From the cell containing the given text, extract its center point as [x, y] coordinate. 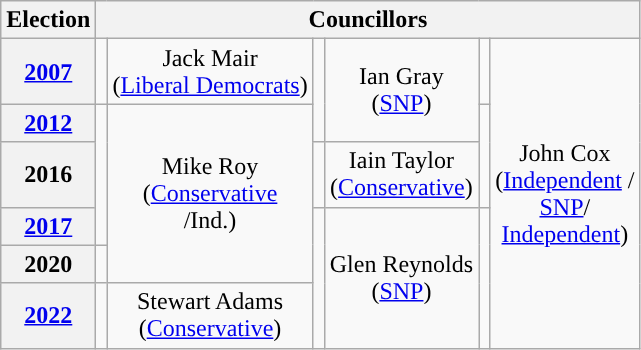
2017 [48, 226]
John Cox(Independent / SNP/Independent) [565, 194]
2022 [48, 316]
2007 [48, 72]
Councillors [368, 20]
2020 [48, 264]
Mike Roy(Conservative/Ind.) [210, 194]
Jack Mair(Liberal Democrats) [210, 72]
Iain Taylor(Conservative) [401, 174]
Election [48, 20]
Ian Gray(SNP) [401, 90]
2016 [48, 174]
2012 [48, 123]
Glen Reynolds(SNP) [401, 278]
Stewart Adams(Conservative) [210, 316]
